Return (X, Y) of the center of cell containing provided text 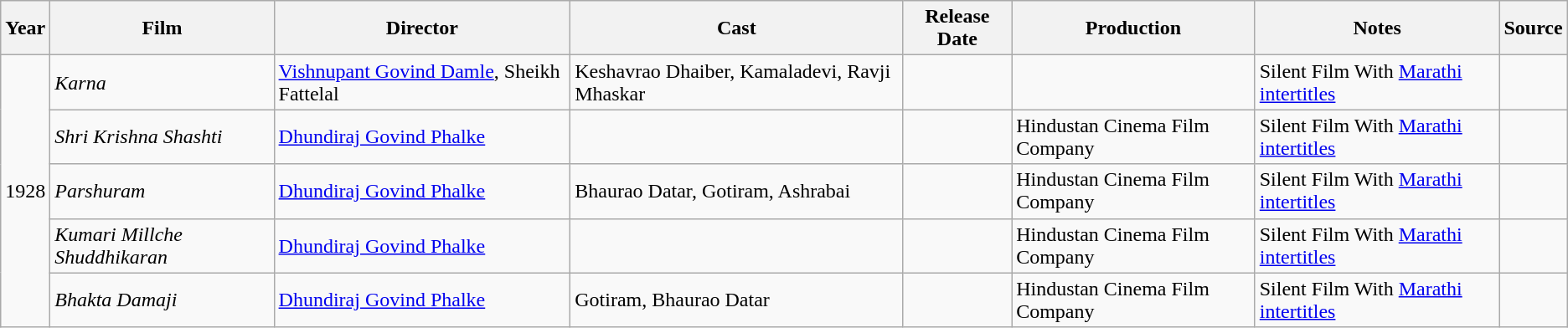
Parshuram (162, 191)
Cast (737, 28)
Notes (1377, 28)
1928 (25, 191)
Bhakta Damaji (162, 300)
Shri Krishna Shashti (162, 137)
Source (1533, 28)
Gotiram, Bhaurao Datar (737, 300)
Year (25, 28)
Bhaurao Datar, Gotiram, Ashrabai (737, 191)
Karna (162, 82)
Keshavrao Dhaiber, Kamaladevi, Ravji Mhaskar (737, 82)
Release Date (957, 28)
Production (1134, 28)
Kumari Millche Shuddhikaran (162, 246)
Vishnupant Govind Damle, Sheikh Fattelal (422, 82)
Film (162, 28)
Director (422, 28)
